Determine the (X, Y) coordinate at the center of the cell enclosing the given text.  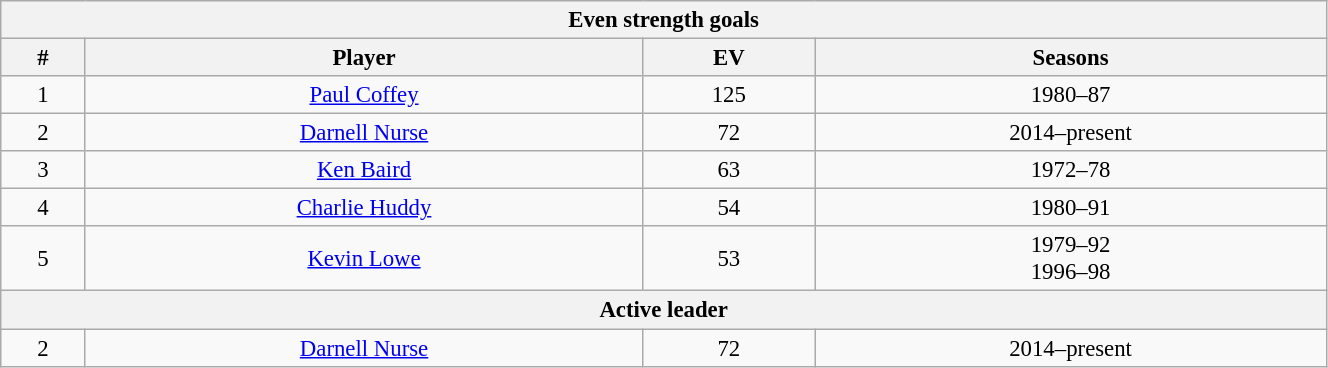
125 (729, 95)
Player (364, 58)
Charlie Huddy (364, 208)
63 (729, 170)
EV (729, 58)
Ken Baird (364, 170)
1972–78 (1071, 170)
3 (43, 170)
1980–87 (1071, 95)
Seasons (1071, 58)
Active leader (664, 310)
# (43, 58)
Even strength goals (664, 20)
4 (43, 208)
Kevin Lowe (364, 258)
1 (43, 95)
54 (729, 208)
1980–91 (1071, 208)
1979–921996–98 (1071, 258)
53 (729, 258)
Paul Coffey (364, 95)
5 (43, 258)
